Scan for the cell matching the given text and deliver its (X, Y) coordinate at center. 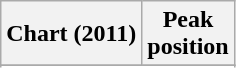
Chart (2011) (72, 34)
Peak position (188, 34)
